From the cell containing the given text, extract its center point as (X, Y) coordinate. 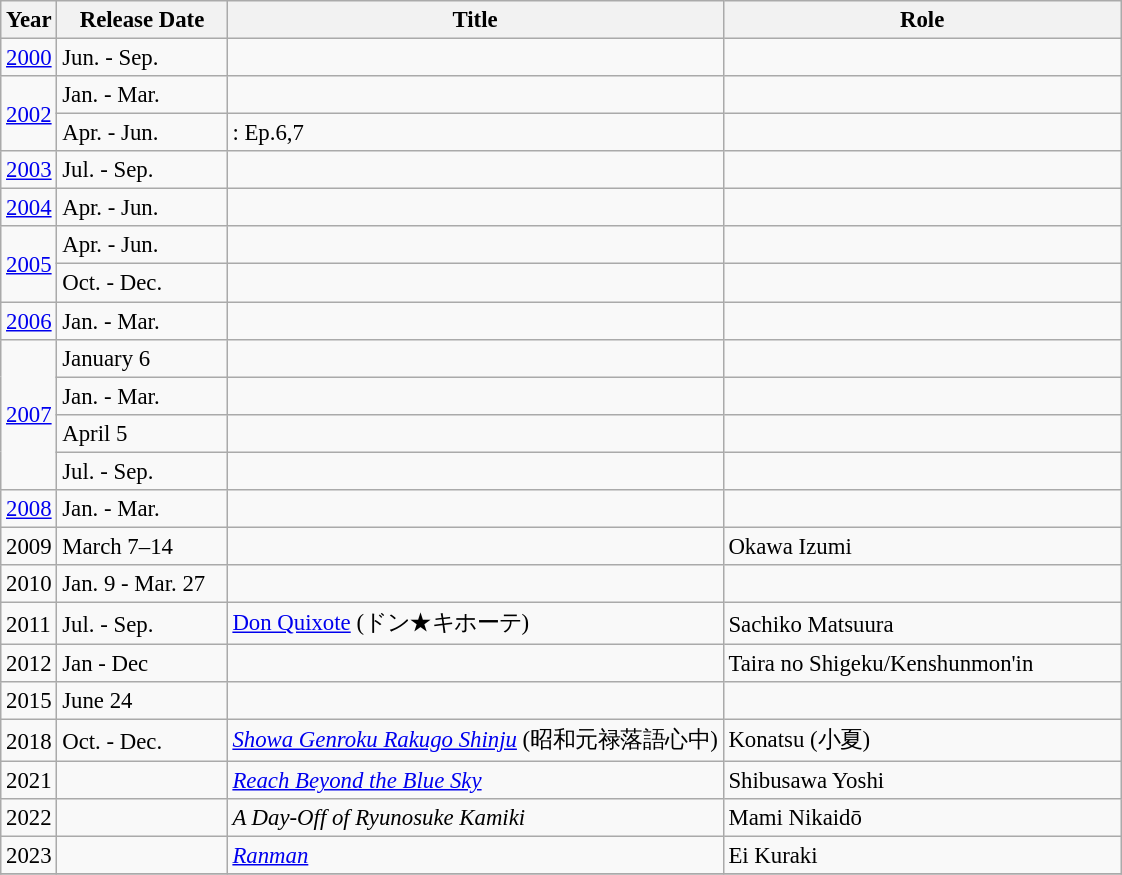
2002 (29, 114)
Showa Genroku Rakugo Shinju (昭和元禄落語心中) (475, 741)
2023 (29, 856)
A Day-Off of Ryunosuke Kamiki (475, 818)
: Ep.6,7 (475, 133)
2004 (29, 208)
April 5 (142, 433)
Title (475, 20)
2015 (29, 701)
2007 (29, 414)
Reach Beyond the Blue Sky (475, 781)
Sachiko Matsuura (922, 623)
Konatsu (小夏) (922, 741)
2008 (29, 509)
2006 (29, 321)
2011 (29, 623)
Taira no Shigeku/Kenshunmon'in (922, 664)
Mami Nikaidō (922, 818)
2000 (29, 58)
2018 (29, 741)
2010 (29, 584)
2005 (29, 264)
Year (29, 20)
Okawa Izumi (922, 546)
Role (922, 20)
Jun. - Sep. (142, 58)
Don Quixote (ドン★キホーテ) (475, 623)
2021 (29, 781)
2012 (29, 664)
Ranman (475, 856)
June 24 (142, 701)
Shibusawa Yoshi (922, 781)
2022 (29, 818)
Jan - Dec (142, 664)
March 7–14 (142, 546)
Ei Kuraki (922, 856)
Jan. 9 - Mar. 27 (142, 584)
Release Date (142, 20)
2009 (29, 546)
January 6 (142, 358)
2003 (29, 170)
